Extract the (X, Y) coordinate from the center of the cell holding the provided text.  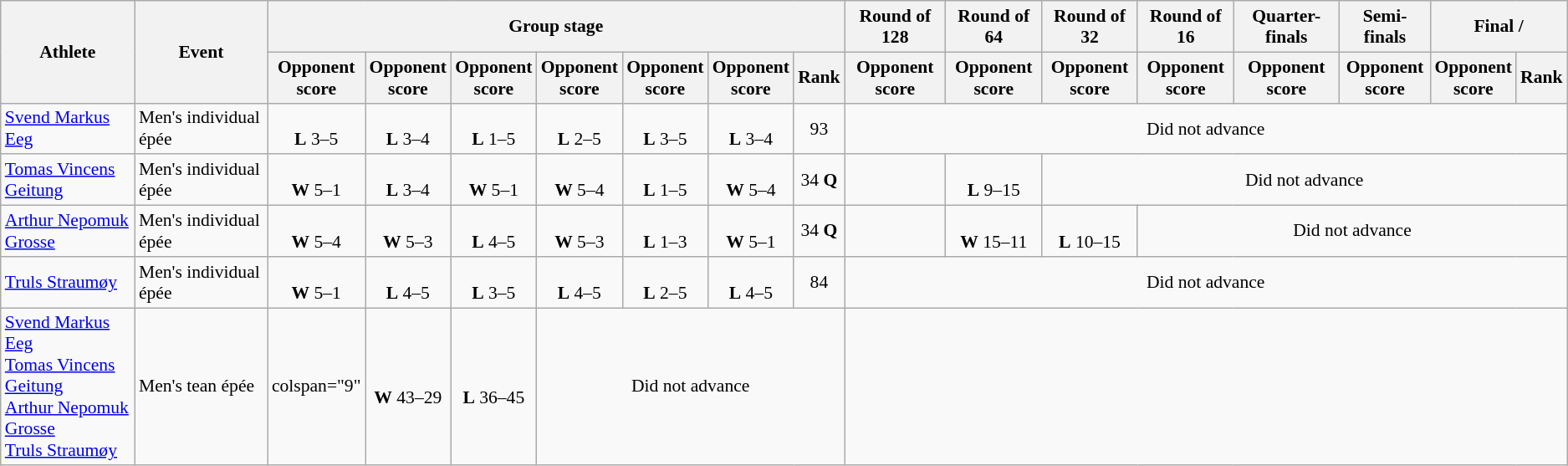
Men's tean épée (201, 387)
W 43–29 (408, 387)
Quarter-finals (1286, 27)
Round of 64 (993, 27)
Svend Markus EegTomas Vincens GeitungArthur Nepomuk GrosseTruls Straumøy (68, 387)
L 9–15 (993, 181)
L 36–45 (493, 387)
Round of 16 (1186, 27)
L 10–15 (1090, 231)
Tomas Vincens Geitung (68, 181)
Athlete (68, 52)
93 (820, 129)
Semi-finals (1385, 27)
colspan="9" (316, 387)
Svend Markus Eeg (68, 129)
L 1–3 (666, 231)
W 15–11 (993, 231)
84 (820, 283)
Truls Straumøy (68, 283)
Final / (1499, 27)
Group stage (556, 27)
Round of 32 (1090, 27)
Round of 128 (895, 27)
Arthur Nepomuk Grosse (68, 231)
Event (201, 52)
